Scan for the cell matching the given text and deliver its [x, y] coordinate at center. 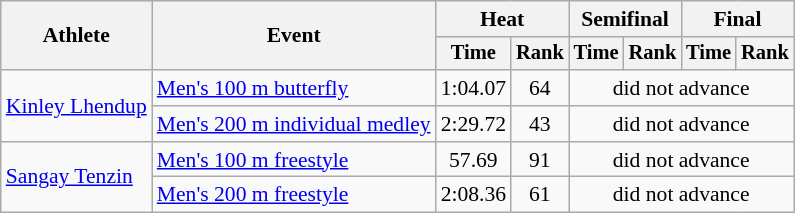
2:08.36 [474, 195]
Men's 100 m freestyle [294, 160]
Athlete [76, 36]
Event [294, 36]
91 [540, 160]
Heat [502, 19]
2:29.72 [474, 124]
Men's 200 m freestyle [294, 195]
61 [540, 195]
64 [540, 88]
Men's 100 m butterfly [294, 88]
Semifinal [625, 19]
Men's 200 m individual medley [294, 124]
43 [540, 124]
Final [737, 19]
57.69 [474, 160]
Kinley Lhendup [76, 106]
1:04.07 [474, 88]
Sangay Tenzin [76, 178]
